Pinpoint the cell where the given text exists, returning its (X, Y) midpoint coordinate. 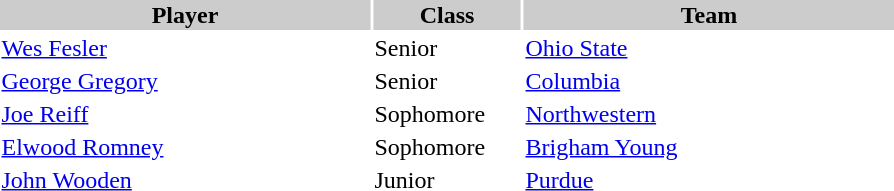
Northwestern (709, 114)
Brigham Young (709, 147)
Columbia (709, 81)
Wes Fesler (185, 48)
Player (185, 15)
Class (447, 15)
George Gregory (185, 81)
Ohio State (709, 48)
Team (709, 15)
Joe Reiff (185, 114)
Elwood Romney (185, 147)
